For the text-containing cell, return its midpoint in [x, y] coordinate format. 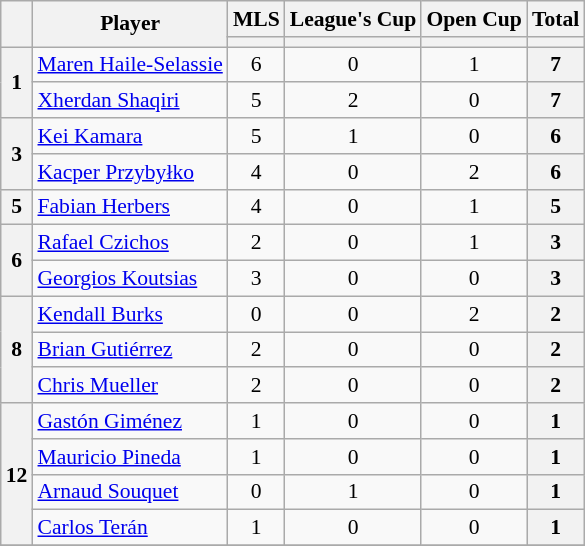
Kei Kamara [130, 136]
Rafael Czichos [130, 243]
Arnaud Souquet [130, 492]
Carlos Terán [130, 528]
Georgios Koutsias [130, 279]
Open Cup [474, 19]
Kacper Przybyłko [130, 172]
12 [17, 474]
Total [556, 19]
Mauricio Pineda [130, 457]
8 [17, 350]
Fabian Herbers [130, 207]
Kendall Burks [130, 314]
Gastón Giménez [130, 421]
Xherdan Shaqiri [130, 101]
Chris Mueller [130, 386]
Maren Haile-Selassie [130, 65]
Player [130, 24]
Brian Gutiérrez [130, 350]
League's Cup [354, 19]
MLS [256, 19]
